Determine the [X, Y] coordinate at the center of the cell enclosing the given text.  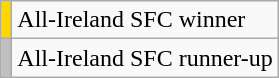
All-Ireland SFC winner [146, 20]
All-Ireland SFC runner-up [146, 58]
